Return the [x, y] coordinate for the center point of the cell that contains the specified text.  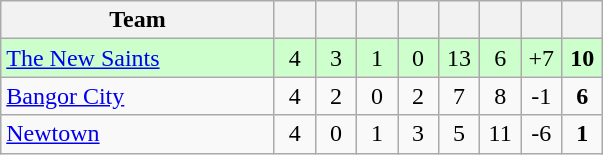
Team [138, 20]
-6 [542, 134]
5 [460, 134]
-1 [542, 96]
+7 [542, 58]
Bangor City [138, 96]
8 [500, 96]
7 [460, 96]
The New Saints [138, 58]
Newtown [138, 134]
10 [582, 58]
13 [460, 58]
11 [500, 134]
